Output the [X, Y] coordinate of the center of the cell containing the given text.  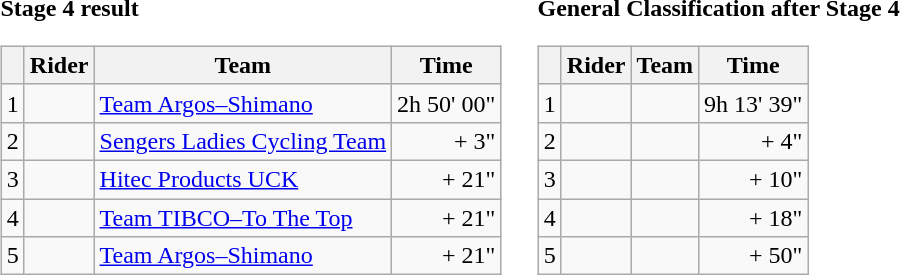
+ 18" [754, 217]
9h 13' 39" [754, 103]
Sengers Ladies Cycling Team [243, 141]
+ 10" [754, 179]
+ 50" [754, 256]
2h 50' 00" [446, 103]
Hitec Products UCK [243, 179]
+ 3" [446, 141]
Team TIBCO–To The Top [243, 217]
+ 4" [754, 141]
